Return [X, Y] of the center of cell containing provided text 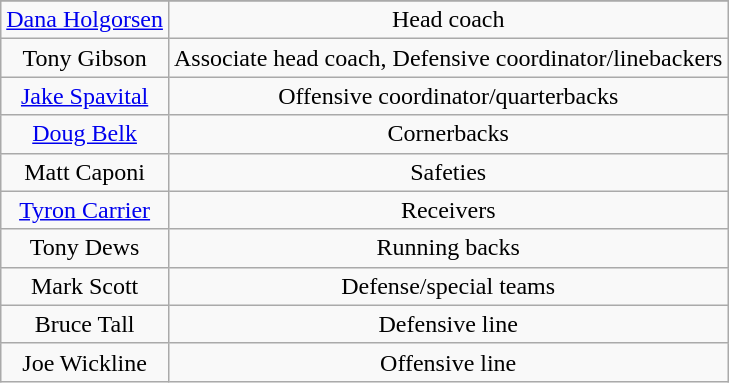
Offensive coordinator/quarterbacks [448, 96]
Running backs [448, 248]
Matt Caponi [85, 172]
Safeties [448, 172]
Head coach [448, 20]
Doug Belk [85, 134]
Tyron Carrier [85, 210]
Defense/special teams [448, 286]
Cornerbacks [448, 134]
Mark Scott [85, 286]
Tony Gibson [85, 58]
Tony Dews [85, 248]
Joe Wickline [85, 362]
Jake Spavital [85, 96]
Defensive line [448, 324]
Associate head coach, Defensive coordinator/linebackers [448, 58]
Receivers [448, 210]
Offensive line [448, 362]
Bruce Tall [85, 324]
Dana Holgorsen [85, 20]
